Output the (x, y) coordinate of the center of the cell containing the given text.  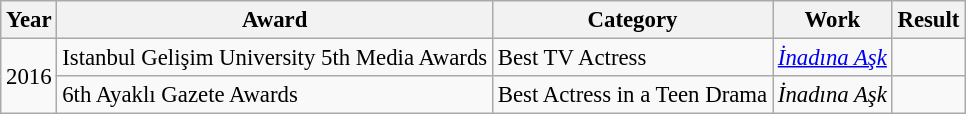
Best Actress in a Teen Drama (633, 95)
Istanbul Gelişim University 5th Media Awards (275, 58)
Result (928, 20)
Best TV Actress (633, 58)
Award (275, 20)
6th Ayaklı Gazete Awards (275, 95)
Year (29, 20)
Category (633, 20)
2016 (29, 76)
Work (832, 20)
